Determine the [x, y] coordinate at the center of the cell enclosing the given text.  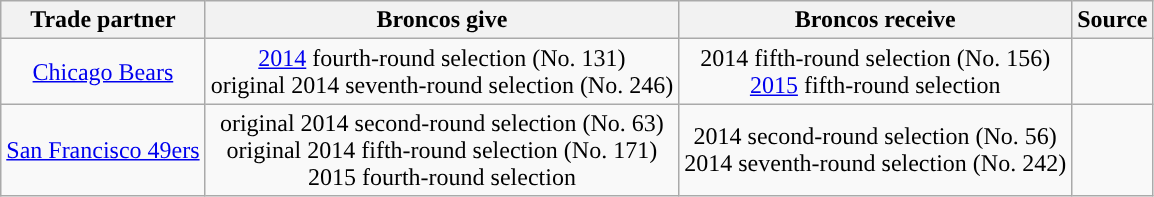
Broncos give [442, 20]
2014 fourth-round selection (No. 131)original 2014 seventh-round selection (No. 246) [442, 72]
San Francisco 49ers [103, 150]
Broncos receive [876, 20]
Chicago Bears [103, 72]
2014 fifth-round selection (No. 156)2015 fifth-round selection [876, 72]
Source [1112, 20]
original 2014 second-round selection (No. 63)original 2014 fifth-round selection (No. 171)2015 fourth-round selection [442, 150]
Trade partner [103, 20]
2014 second-round selection (No. 56)2014 seventh-round selection (No. 242) [876, 150]
